Identify which cell holds the provided text, then report its (x, y) central coordinate. 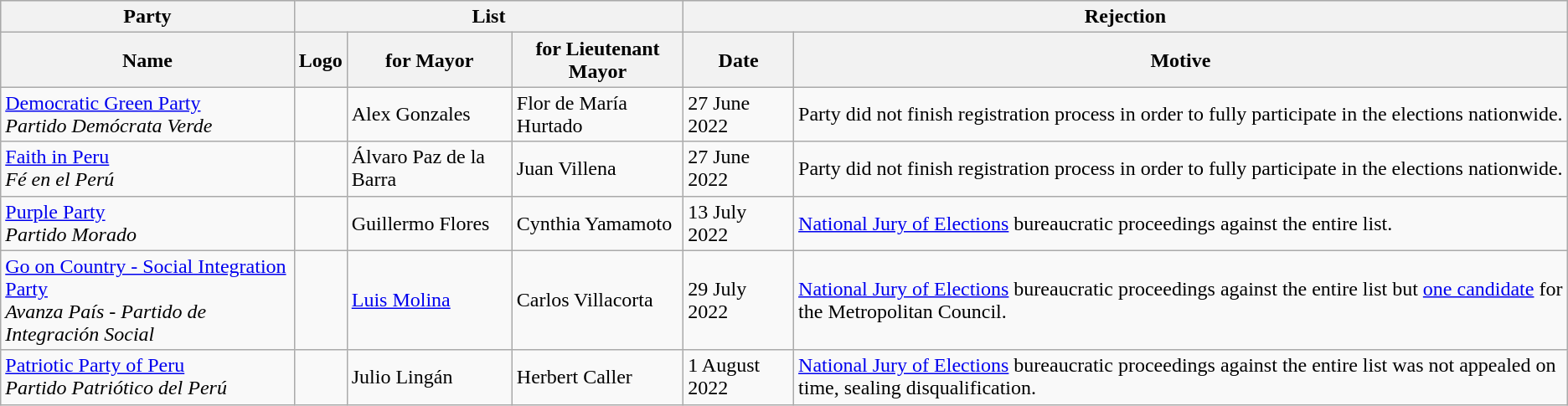
Carlos Villacorta (597, 300)
Julio Lingán (429, 377)
Logo (320, 60)
Juan Villena (597, 169)
13 July 2022 (739, 223)
29 July 2022 (739, 300)
National Jury of Elections bureaucratic proceedings against the entire list. (1181, 223)
Go on Country - Social Integration Party Avanza País - Partido de Integración Social (147, 300)
National Jury of Elections bureaucratic proceedings against the entire list was not appealed on time, sealing disqualification. (1181, 377)
Date (739, 60)
Alex Gonzales (429, 114)
Party (147, 17)
National Jury of Elections bureaucratic proceedings against the entire list but one candidate for the Metropolitan Council. (1181, 300)
Faith in Peru Fé en el Perú (147, 169)
for Mayor (429, 60)
Herbert Caller (597, 377)
Luis Molina (429, 300)
Cynthia Yamamoto (597, 223)
Democratic Green Party Partido Demócrata Verde (147, 114)
Álvaro Paz de la Barra (429, 169)
1 August 2022 (739, 377)
for Lieutenant Mayor (597, 60)
Patriotic Party of Peru Partido Patriótico del Perú (147, 377)
Name (147, 60)
Flor de María Hurtado (597, 114)
Rejection (1126, 17)
Guillermo Flores (429, 223)
Purple Party Partido Morado (147, 223)
List (489, 17)
Motive (1181, 60)
